Return the (x, y) coordinate for the center point of the cell that contains the specified text.  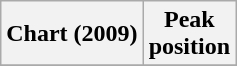
Chart (2009) (72, 34)
Peakposition (189, 34)
